For the text-containing cell, return its midpoint in (X, Y) coordinate format. 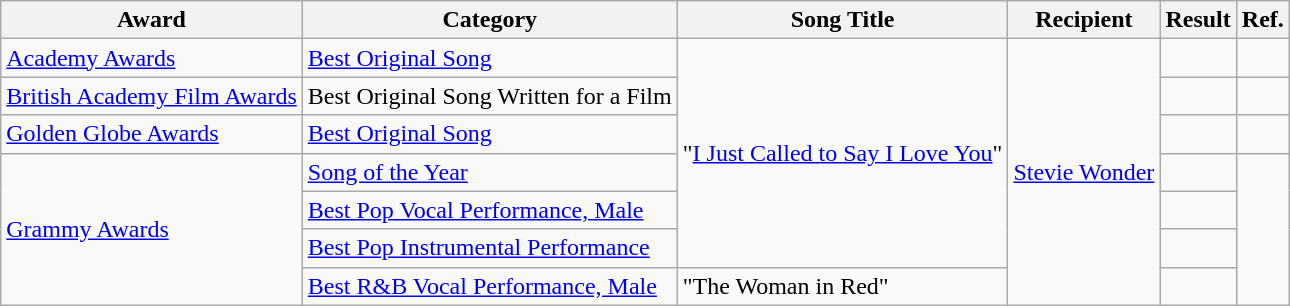
Best Pop Vocal Performance, Male (490, 210)
Award (152, 20)
Best Pop Instrumental Performance (490, 248)
Grammy Awards (152, 229)
Best Original Song Written for a Film (490, 96)
Category (490, 20)
British Academy Film Awards (152, 96)
Song Title (842, 20)
Recipient (1084, 20)
Academy Awards (152, 58)
Golden Globe Awards (152, 134)
Result (1198, 20)
Stevie Wonder (1084, 172)
Song of the Year (490, 172)
"The Woman in Red" (842, 286)
"I Just Called to Say I Love You" (842, 153)
Best R&B Vocal Performance, Male (490, 286)
Ref. (1262, 20)
